Identify which cell holds the provided text, then report its [x, y] central coordinate. 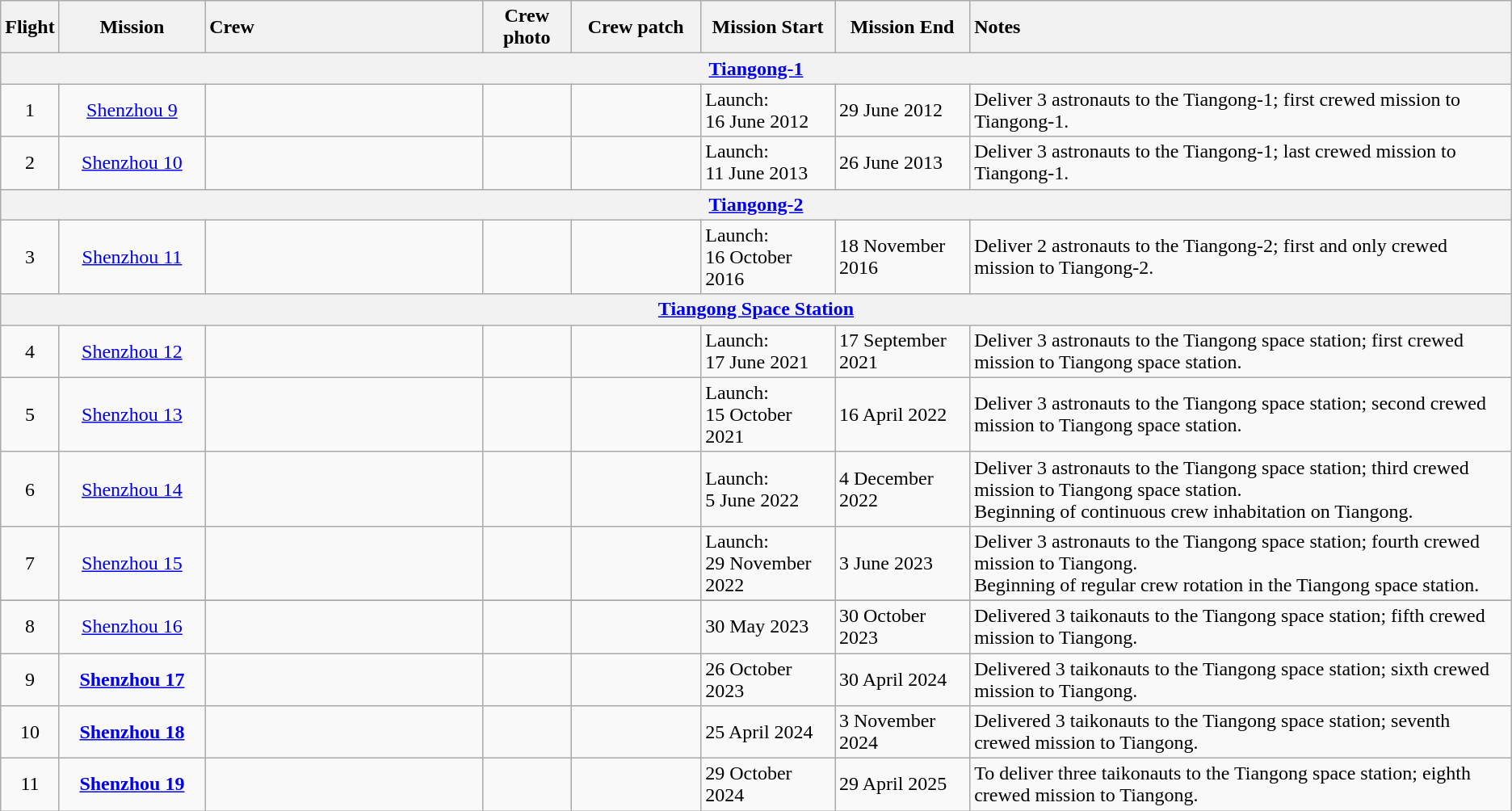
Mission [132, 27]
Tiangong Space Station [756, 309]
1 [30, 110]
Shenzhou 13 [132, 414]
Shenzhou 14 [132, 489]
16 April 2022 [903, 414]
Flight [30, 27]
10 [30, 732]
29 June 2012 [903, 110]
To deliver three taikonauts to the Tiangong space station; eighth crewed mission to Tiangong. [1241, 785]
5 [30, 414]
17 September 2021 [903, 351]
3 November 2024 [903, 732]
Launch:16 June 2012 [768, 110]
Deliver 3 astronauts to the Tiangong-1; last crewed mission to Tiangong-1. [1241, 163]
Crew patch [636, 27]
18 November 2016 [903, 257]
11 [30, 785]
Notes [1241, 27]
26 June 2013 [903, 163]
Delivered 3 taikonauts to the Tiangong space station; sixth crewed mission to Tiangong. [1241, 679]
Launch:15 October 2021 [768, 414]
Launch:16 October 2016 [768, 257]
Mission Start [768, 27]
2 [30, 163]
29 October 2024 [768, 785]
Mission End [903, 27]
Shenzhou 15 [132, 563]
Crew [344, 27]
Tiangong-2 [756, 204]
Shenzhou 9 [132, 110]
3 [30, 257]
4 December 2022 [903, 489]
30 May 2023 [768, 627]
30 October 2023 [903, 627]
Delivered 3 taikonauts to the Tiangong space station; fifth crewed mission to Tiangong. [1241, 627]
25 April 2024 [768, 732]
Shenzhou 17 [132, 679]
Deliver 3 astronauts to the Tiangong-1; first crewed mission to Tiangong-1. [1241, 110]
Deliver 2 astronauts to the Tiangong-2; first and only crewed mission to Tiangong-2. [1241, 257]
Deliver 3 astronauts to the Tiangong space station; first crewed mission to Tiangong space station. [1241, 351]
8 [30, 627]
7 [30, 563]
Crew photo [527, 27]
Shenzhou 12 [132, 351]
29 April 2025 [903, 785]
Launch:29 November 2022 [768, 563]
Launch:11 June 2013 [768, 163]
26 October 2023 [768, 679]
Shenzhou 19 [132, 785]
Delivered 3 taikonauts to the Tiangong space station; seventh crewed mission to Tiangong. [1241, 732]
Deliver 3 astronauts to the Tiangong space station; second crewed mission to Tiangong space station. [1241, 414]
9 [30, 679]
Launch:5 June 2022 [768, 489]
Launch:17 June 2021 [768, 351]
4 [30, 351]
Shenzhou 11 [132, 257]
Shenzhou 18 [132, 732]
3 June 2023 [903, 563]
Shenzhou 16 [132, 627]
Tiangong-1 [756, 69]
30 April 2024 [903, 679]
6 [30, 489]
Shenzhou 10 [132, 163]
